Find where the given text appears and provide that cell's center as [x, y] coordinate. 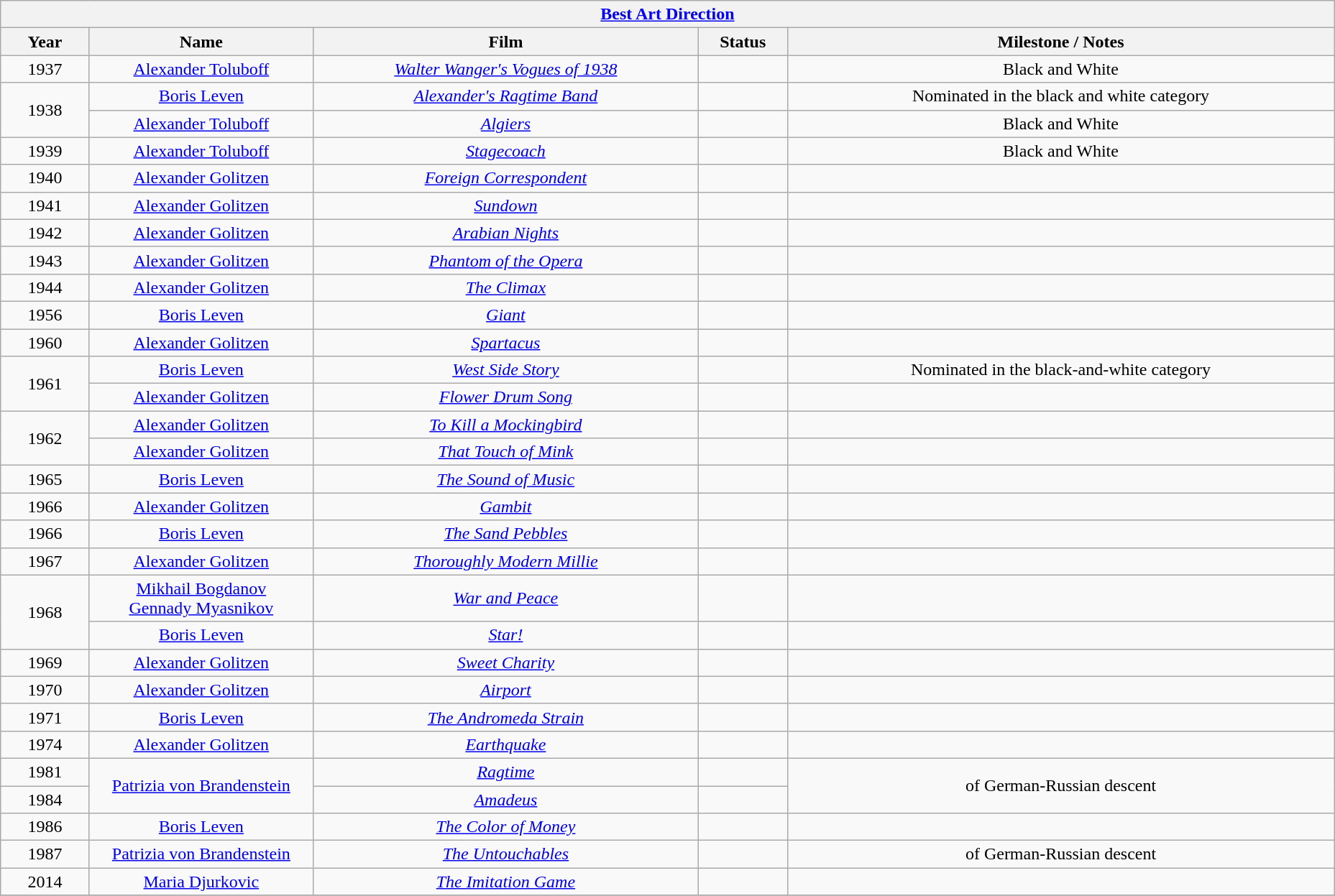
The Sand Pebbles [505, 534]
Nominated in the black-and-white category [1061, 370]
1956 [45, 315]
Arabian Nights [505, 233]
Milestone / Notes [1061, 42]
1986 [45, 827]
1944 [45, 287]
The Untouchables [505, 854]
Nominated in the black and white category [1061, 96]
1961 [45, 384]
1938 [45, 110]
1962 [45, 438]
Mikhail BogdanovGennady Myasnikov [201, 598]
The Color of Money [505, 827]
1971 [45, 717]
1939 [45, 151]
1940 [45, 178]
Walter Wanger's Vogues of 1938 [505, 69]
The Sound of Music [505, 479]
Algiers [505, 124]
Year [45, 42]
Foreign Correspondent [505, 178]
1941 [45, 205]
1981 [45, 772]
1969 [45, 662]
The Andromeda Strain [505, 717]
The Imitation Game [505, 882]
Thoroughly Modern Millie [505, 561]
1967 [45, 561]
Sundown [505, 205]
Sweet Charity [505, 662]
The Climax [505, 287]
1937 [45, 69]
1942 [45, 233]
That Touch of Mink [505, 452]
Maria Djurkovic [201, 882]
1984 [45, 800]
1970 [45, 690]
Alexander's Ragtime Band [505, 96]
1987 [45, 854]
West Side Story [505, 370]
1968 [45, 612]
2014 [45, 882]
Flower Drum Song [505, 397]
Stagecoach [505, 151]
1974 [45, 744]
Spartacus [505, 343]
1965 [45, 479]
1943 [45, 260]
Best Art Direction [667, 14]
Star! [505, 635]
Name [201, 42]
War and Peace [505, 598]
To Kill a Mockingbird [505, 425]
1960 [45, 343]
Status [743, 42]
Airport [505, 690]
Giant [505, 315]
Film [505, 42]
Gambit [505, 507]
Ragtime [505, 772]
Phantom of the Opera [505, 260]
Earthquake [505, 744]
Amadeus [505, 800]
